Extract the [x, y] coordinate from the center of the cell holding the provided text.  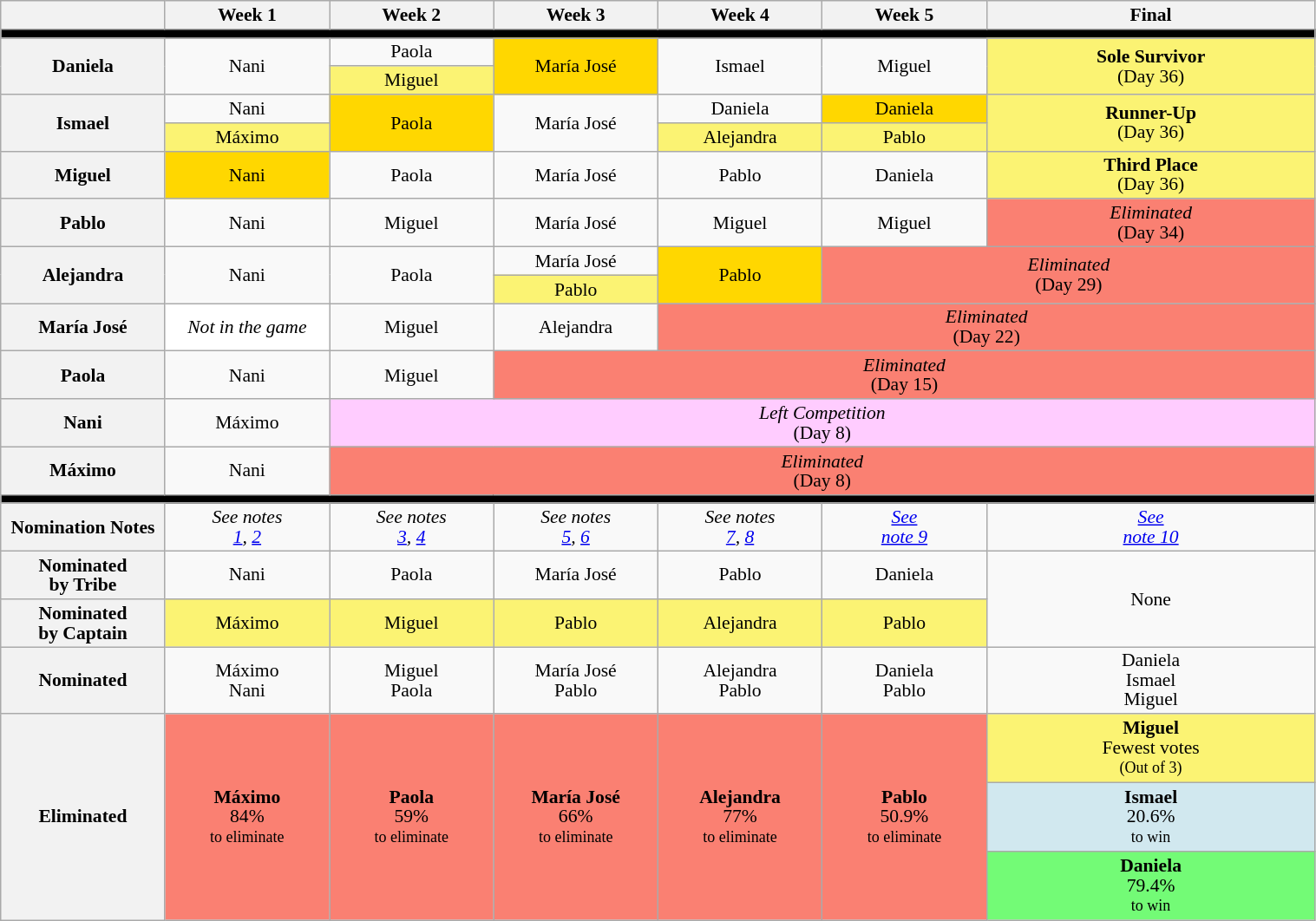
Seenote 9 [904, 527]
María JoséPablo [576, 681]
See notes3, 4 [411, 527]
See notes5, 6 [576, 527]
Eliminated (Day 15) [904, 375]
Week 1 [246, 16]
See notes1, 2 [246, 527]
Ismael20.6%to win [1150, 817]
Eliminated (Day 34) [1150, 224]
MiguelPaola [411, 681]
Final [1150, 16]
Paola59%to eliminate [411, 817]
Week 5 [904, 16]
Runner-Up(Day 36) [1150, 123]
MiguelFewest votes(Out of 3) [1150, 749]
Seenote 10 [1150, 527]
Eliminated (Day 8) [822, 470]
Not in the game [246, 328]
María José66%to eliminate [576, 817]
Week 3 [576, 16]
Nominated [83, 681]
Eliminated (Day 29) [1069, 276]
Sole Survivor(Day 36) [1150, 66]
See notes7, 8 [739, 527]
DanielaIsmaelMiguel [1150, 681]
Week 2 [411, 16]
Nominatedby Tribe [83, 576]
Eliminated (Day 22) [986, 328]
None [1150, 599]
Nominatedby Captain [83, 623]
Eliminated [83, 817]
Daniela79.4%to win [1150, 886]
Pablo50.9%to eliminate [904, 817]
Third Place(Day 36) [1150, 175]
Nomination Notes [83, 527]
Left Competition (Day 8) [822, 423]
Alejandra77%to eliminate [739, 817]
MáximoNani [246, 681]
Week 4 [739, 16]
DanielaPablo [904, 681]
Máximo84%to eliminate [246, 817]
AlejandraPablo [739, 681]
